Return [X, Y] of the center of cell containing provided text 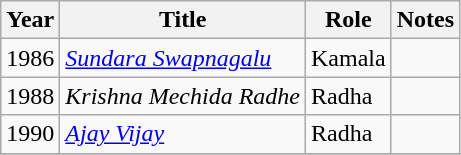
1988 [30, 96]
Sundara Swapnagalu [183, 58]
Ajay Vijay [183, 134]
Role [349, 20]
Notes [425, 20]
Kamala [349, 58]
1986 [30, 58]
1990 [30, 134]
Krishna Mechida Radhe [183, 96]
Title [183, 20]
Year [30, 20]
